Extract the (x, y) coordinate from the center of the cell holding the provided text.  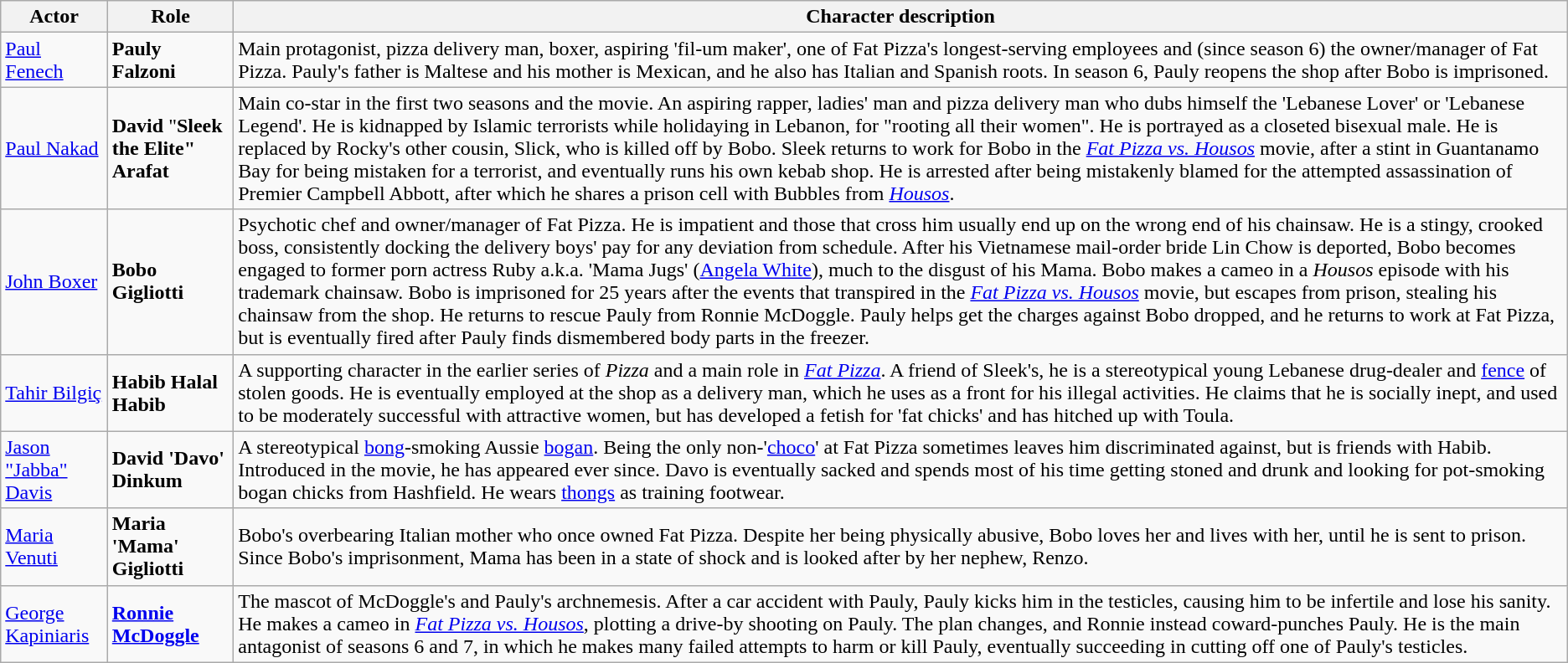
David 'Davo' Dinkum (170, 470)
John Boxer (54, 281)
Jason "Jabba" Davis (54, 470)
Maria 'Mama' Gigliotti (170, 547)
Tahir Bilgiç (54, 393)
Habib Halal Habib (170, 393)
Actor (54, 17)
George Kapiniaris (54, 624)
David "Sleek the Elite" Arafat (170, 148)
Paul Nakad (54, 148)
Maria Venuti (54, 547)
Role (170, 17)
Character description (901, 17)
Bobo Gigliotti (170, 281)
Ronnie McDoggle (170, 624)
Paul Fenech (54, 60)
Pauly Falzoni (170, 60)
